Extract the (X, Y) coordinate from the center of the cell holding the provided text.  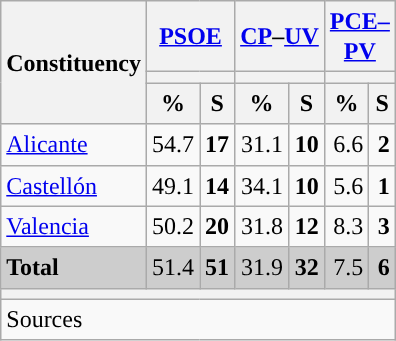
31.9 (262, 268)
31.8 (262, 226)
50.2 (172, 226)
Alicante (74, 144)
Constituency (74, 62)
2 (382, 144)
Castellón (74, 186)
Sources (198, 320)
Valencia (74, 226)
49.1 (172, 186)
14 (218, 186)
51.4 (172, 268)
31.1 (262, 144)
32 (307, 268)
PSOE (190, 36)
6.6 (346, 144)
Total (74, 268)
CP–UV (280, 36)
34.1 (262, 186)
17 (218, 144)
7.5 (346, 268)
PCE–PV (360, 36)
6 (382, 268)
51 (218, 268)
5.6 (346, 186)
8.3 (346, 226)
20 (218, 226)
1 (382, 186)
54.7 (172, 144)
12 (307, 226)
3 (382, 226)
